From the cell containing the given text, extract its center point as [x, y] coordinate. 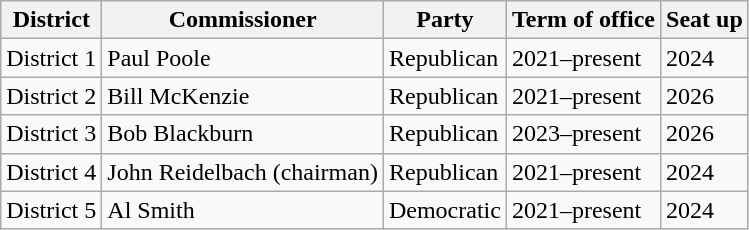
Al Smith [243, 210]
District 2 [52, 96]
Party [444, 20]
Seat up [705, 20]
District 1 [52, 58]
2023–present [583, 134]
District 5 [52, 210]
Democratic [444, 210]
Bob Blackburn [243, 134]
Term of office [583, 20]
District 3 [52, 134]
Bill McKenzie [243, 96]
District 4 [52, 172]
Commissioner [243, 20]
District [52, 20]
John Reidelbach (chairman) [243, 172]
Paul Poole [243, 58]
